Return the [x, y] coordinate for the center point of the cell that contains the specified text.  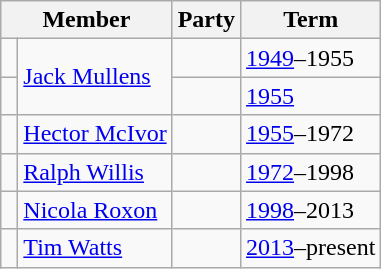
1972–1998 [311, 172]
1949–1955 [311, 58]
1998–2013 [311, 210]
Party [206, 20]
2013–present [311, 248]
Jack Mullens [95, 77]
Member [86, 20]
Nicola Roxon [95, 210]
1955 [311, 96]
Ralph Willis [95, 172]
Hector McIvor [95, 134]
1955–1972 [311, 134]
Tim Watts [95, 248]
Term [311, 20]
